Scan for the cell matching the given text and deliver its [X, Y] coordinate at center. 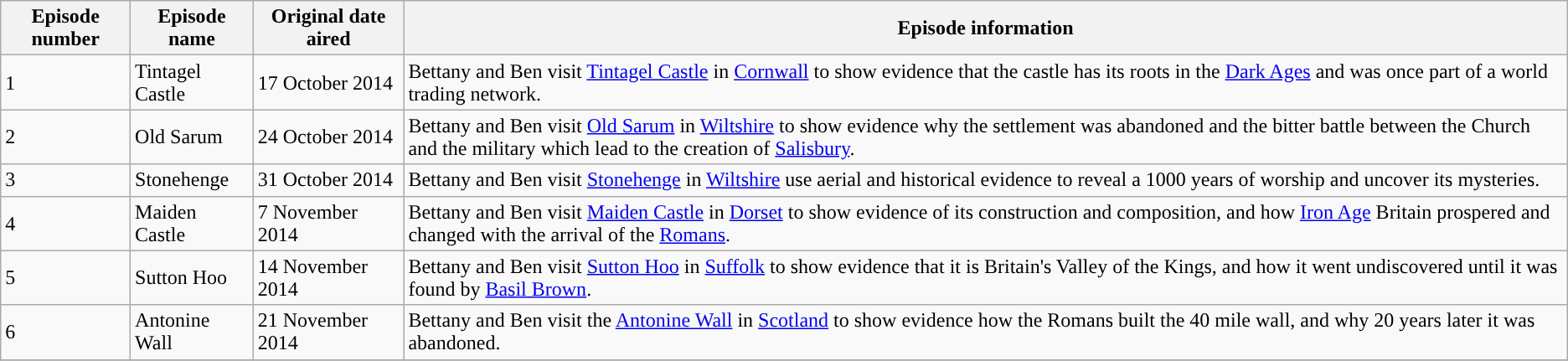
Original date aired [328, 28]
1 [65, 82]
31 October 2014 [328, 180]
Episode number [65, 28]
Episode information [985, 28]
Old Sarum [193, 137]
2 [65, 137]
5 [65, 278]
4 [65, 223]
Stonehenge [193, 180]
Episode name [193, 28]
6 [65, 332]
Antonine Wall [193, 332]
Bettany and Ben visit Stonehenge in Wiltshire use aerial and historical evidence to reveal a 1000 years of worship and uncover its mysteries. [985, 180]
Maiden Castle [193, 223]
Bettany and Ben visit the Antonine Wall in Scotland to show evidence how the Romans built the 40 mile wall, and why 20 years later it was abandoned. [985, 332]
Tintagel Castle [193, 82]
7 November 2014 [328, 223]
21 November 2014 [328, 332]
24 October 2014 [328, 137]
3 [65, 180]
17 October 2014 [328, 82]
Sutton Hoo [193, 278]
14 November 2014 [328, 278]
